Identify which cell holds the provided text, then report its [x, y] central coordinate. 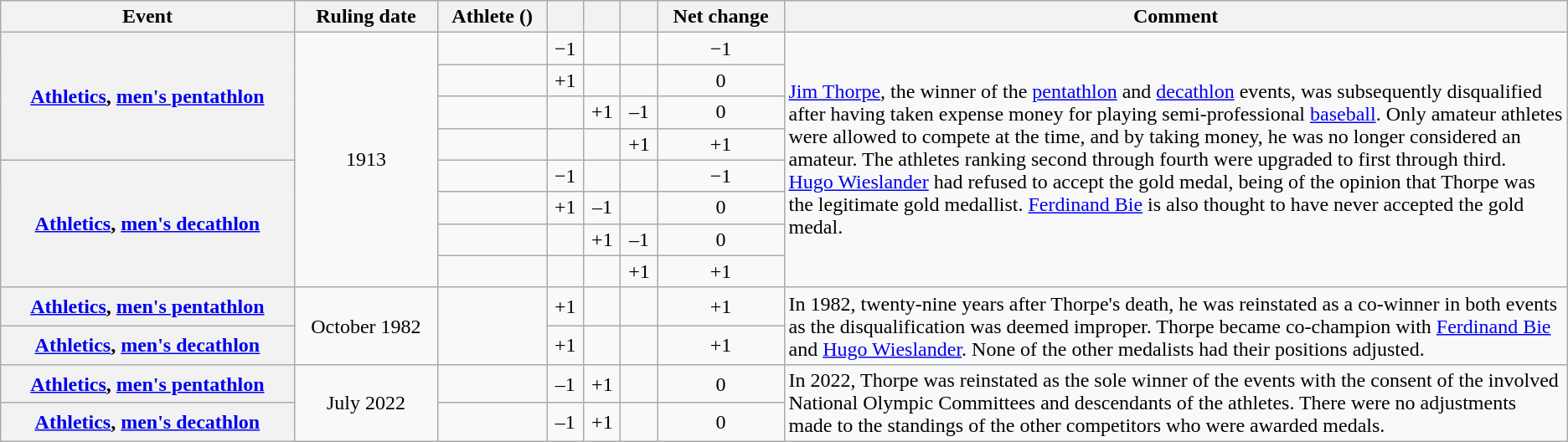
Event [147, 17]
Ruling date [366, 17]
October 1982 [366, 326]
Net change [720, 17]
Athlete () [493, 17]
1913 [366, 160]
July 2022 [366, 403]
Comment [1176, 17]
